For the text-containing cell, return its midpoint in [x, y] coordinate format. 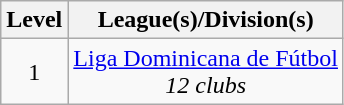
1 [34, 72]
Level [34, 20]
Liga Dominicana de Fútbol12 clubs [206, 72]
League(s)/Division(s) [206, 20]
